Find where the given text appears and provide that cell's center as (x, y) coordinate. 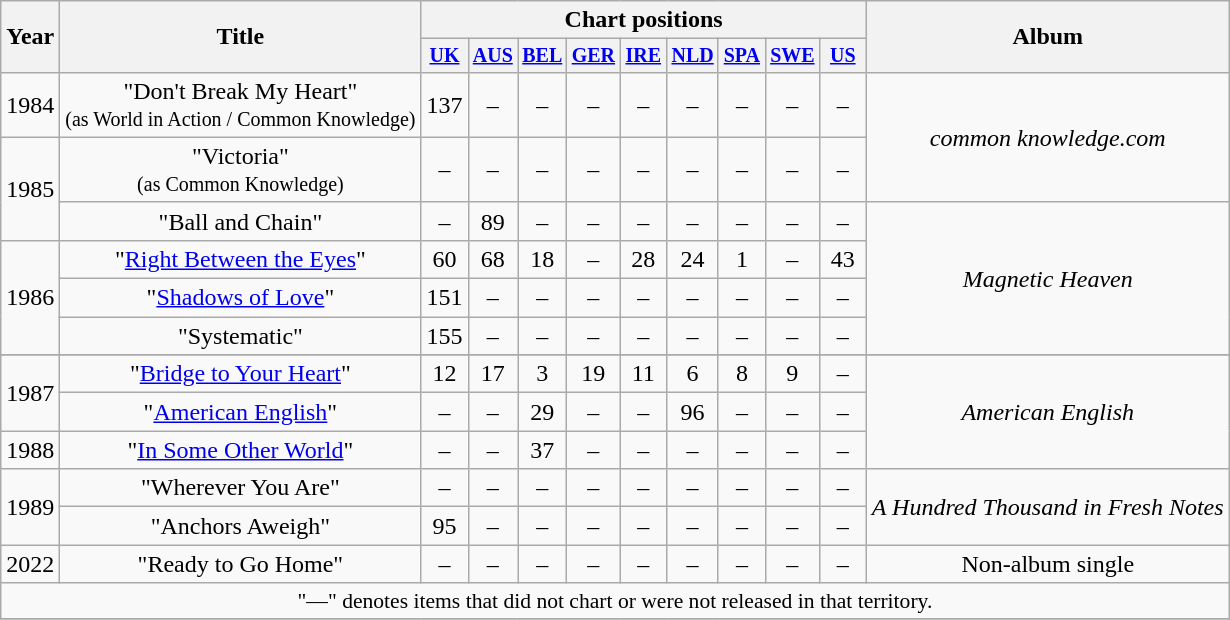
"Systematic" (240, 336)
89 (492, 221)
"American English" (240, 412)
37 (542, 450)
"Victoria"(as Common Knowledge) (240, 170)
Year (30, 37)
155 (444, 336)
"Ball and Chain" (240, 221)
1985 (30, 188)
American English (1048, 412)
151 (444, 298)
US (842, 56)
43 (842, 259)
SPA (742, 56)
96 (693, 412)
60 (444, 259)
17 (492, 374)
"Don't Break My Heart"(as World in Action / Common Knowledge) (240, 104)
"Shadows of Love" (240, 298)
BEL (542, 56)
19 (594, 374)
NLD (693, 56)
68 (492, 259)
"Ready to Go Home" (240, 564)
8 (742, 374)
IRE (644, 56)
18 (542, 259)
9 (792, 374)
12 (444, 374)
2022 (30, 564)
"Right Between the Eyes" (240, 259)
29 (542, 412)
"Wherever You Are" (240, 488)
24 (693, 259)
Magnetic Heaven (1048, 278)
1989 (30, 507)
1987 (30, 393)
28 (644, 259)
SWE (792, 56)
3 (542, 374)
6 (693, 374)
Chart positions (644, 20)
95 (444, 526)
UK (444, 56)
1 (742, 259)
1988 (30, 450)
137 (444, 104)
"Anchors Aweigh" (240, 526)
Album (1048, 37)
11 (644, 374)
AUS (492, 56)
1986 (30, 297)
Title (240, 37)
"—" denotes items that did not chart or were not released in that territory. (615, 601)
"In Some Other World" (240, 450)
A Hundred Thousand in Fresh Notes (1048, 507)
1984 (30, 104)
"Bridge to Your Heart" (240, 374)
GER (594, 56)
Non-album single (1048, 564)
common knowledge.com (1048, 137)
